Determine the [x, y] coordinate at the center of the cell enclosing the given text.  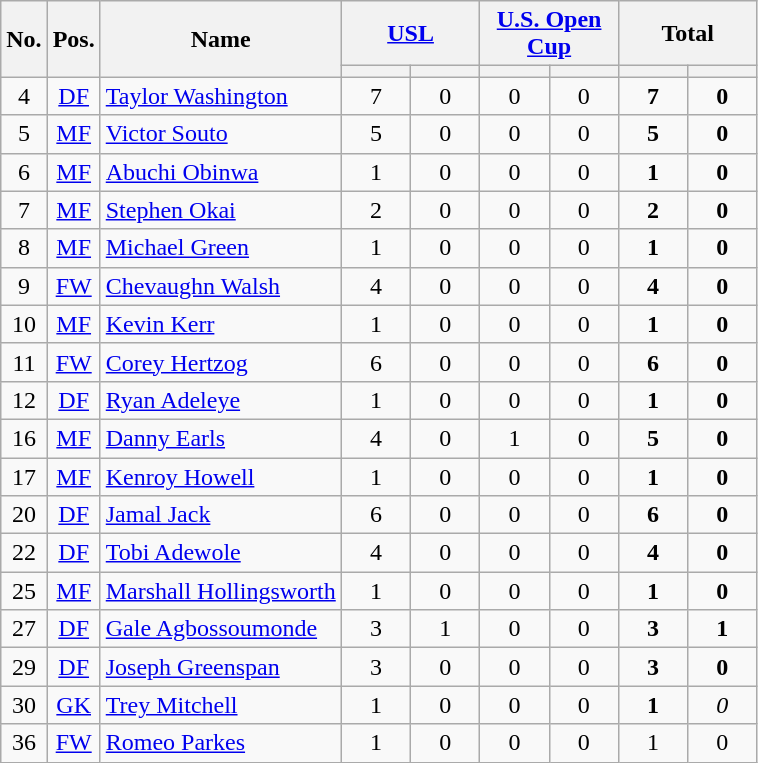
Kevin Kerr [220, 324]
GK [74, 705]
8 [24, 248]
30 [24, 705]
Victor Souto [220, 134]
Gale Agbossoumonde [220, 629]
36 [24, 743]
Total [688, 34]
12 [24, 400]
16 [24, 438]
Pos. [74, 39]
Ryan Adeleye [220, 400]
27 [24, 629]
No. [24, 39]
Marshall Hollingsworth [220, 591]
Name [220, 39]
10 [24, 324]
U.S. Open Cup [550, 34]
29 [24, 667]
Stephen Okai [220, 210]
Tobi Adewole [220, 553]
22 [24, 553]
Taylor Washington [220, 96]
20 [24, 515]
9 [24, 286]
Michael Green [220, 248]
Kenroy Howell [220, 477]
Joseph Greenspan [220, 667]
Trey Mitchell [220, 705]
Chevaughn Walsh [220, 286]
Corey Hertzog [220, 362]
Abuchi Obinwa [220, 172]
USL [410, 34]
Romeo Parkes [220, 743]
11 [24, 362]
25 [24, 591]
Jamal Jack [220, 515]
Danny Earls [220, 438]
17 [24, 477]
